For the text-containing cell, return its midpoint in (x, y) coordinate format. 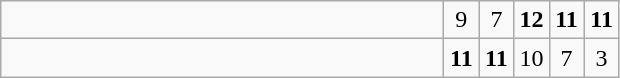
3 (602, 58)
10 (532, 58)
9 (462, 20)
12 (532, 20)
